Determine the (x, y) coordinate at the center of the cell enclosing the given text.  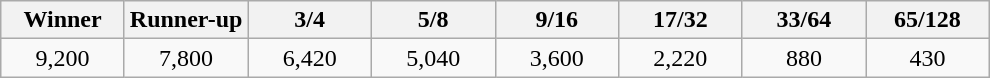
880 (804, 58)
2,220 (681, 58)
9,200 (63, 58)
33/64 (804, 20)
9/16 (557, 20)
5/8 (433, 20)
5,040 (433, 58)
3,600 (557, 58)
65/128 (928, 20)
430 (928, 58)
Runner-up (186, 20)
Winner (63, 20)
17/32 (681, 20)
7,800 (186, 58)
3/4 (310, 20)
6,420 (310, 58)
